Return the [x, y] coordinate for the center point of the cell that contains the specified text.  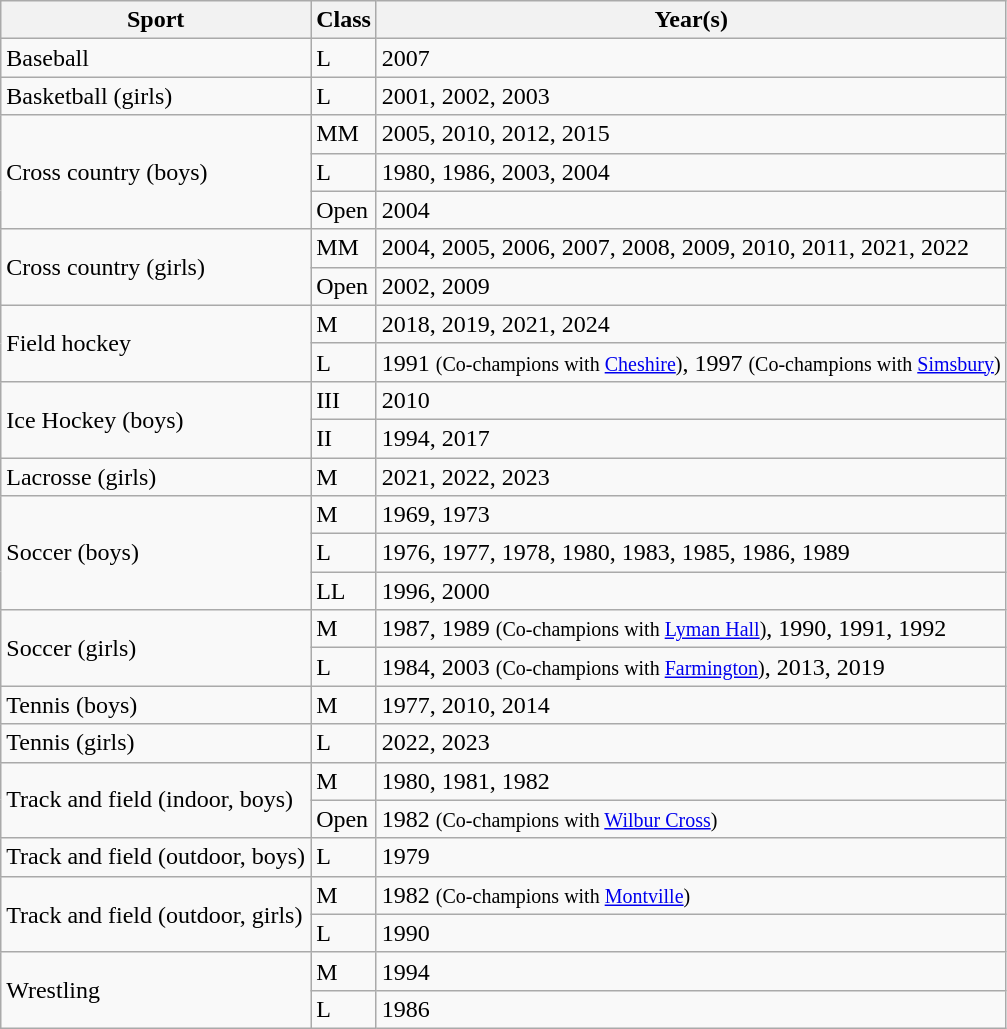
1980, 1981, 1982 [691, 781]
Cross country (girls) [156, 267]
1977, 2010, 2014 [691, 705]
1994 [691, 971]
Basketball (girls) [156, 96]
1994, 2017 [691, 438]
Ice Hockey (boys) [156, 419]
Baseball [156, 58]
2010 [691, 400]
2021, 2022, 2023 [691, 477]
2004, 2005, 2006, 2007, 2008, 2009, 2010, 2011, 2021, 2022 [691, 248]
Track and field (outdoor, girls) [156, 914]
Soccer (girls) [156, 648]
1969, 1973 [691, 515]
1982 (Co-champions with Montville) [691, 895]
2007 [691, 58]
LL [344, 591]
1976, 1977, 1978, 1980, 1983, 1985, 1986, 1989 [691, 553]
1986 [691, 1009]
1990 [691, 933]
Field hockey [156, 343]
1991 (Co-champions with Cheshire), 1997 (Co-champions with Simsbury) [691, 362]
2018, 2019, 2021, 2024 [691, 324]
Wrestling [156, 990]
Track and field (outdoor, boys) [156, 857]
II [344, 438]
Cross country (boys) [156, 172]
1996, 2000 [691, 591]
2005, 2010, 2012, 2015 [691, 134]
1979 [691, 857]
1987, 1989 (Co-champions with Lyman Hall), 1990, 1991, 1992 [691, 629]
2022, 2023 [691, 743]
1982 (Co-champions with Wilbur Cross) [691, 819]
Tennis (boys) [156, 705]
2001, 2002, 2003 [691, 96]
Track and field (indoor, boys) [156, 800]
1980, 1986, 2003, 2004 [691, 172]
2004 [691, 210]
1984, 2003 (Co-champions with Farmington), 2013, 2019 [691, 667]
Soccer (boys) [156, 553]
Tennis (girls) [156, 743]
III [344, 400]
Sport [156, 20]
Class [344, 20]
Year(s) [691, 20]
2002, 2009 [691, 286]
Lacrosse (girls) [156, 477]
